Capture the cell that displays the provided text and extract its [X, Y] central coordinate. 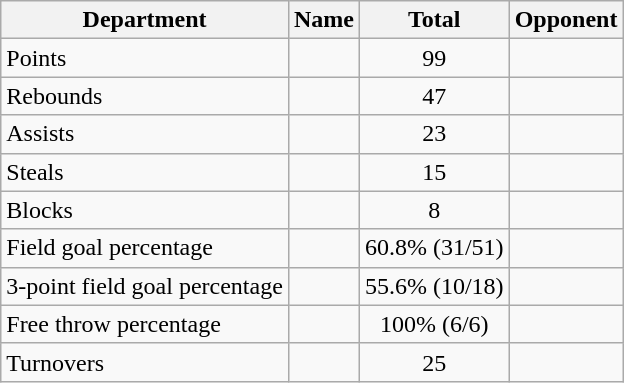
Points [145, 58]
Field goal percentage [145, 248]
Free throw percentage [145, 324]
15 [434, 172]
8 [434, 210]
Department [145, 20]
Steals [145, 172]
23 [434, 134]
47 [434, 96]
55.6% (10/18) [434, 286]
25 [434, 362]
Total [434, 20]
60.8% (31/51) [434, 248]
3-point field goal percentage [145, 286]
Opponent [566, 20]
Name [324, 20]
Turnovers [145, 362]
100% (6/6) [434, 324]
Rebounds [145, 96]
Assists [145, 134]
99 [434, 58]
Blocks [145, 210]
